Search for the cell housing the specified text and yield its [x, y] center coordinate. 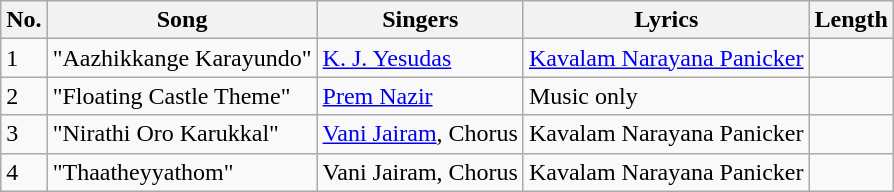
"Thaatheyyathom" [182, 172]
No. [24, 20]
Prem Nazir [420, 96]
1 [24, 58]
"Nirathi Oro Karukkal" [182, 134]
"Floating Castle Theme" [182, 96]
3 [24, 134]
Lyrics [666, 20]
2 [24, 96]
Singers [420, 20]
K. J. Yesudas [420, 58]
4 [24, 172]
Length [851, 20]
Song [182, 20]
"Aazhikkange Karayundo" [182, 58]
Music only [666, 96]
